Provide the (x, y) coordinate of the cell's center where the given text is located.  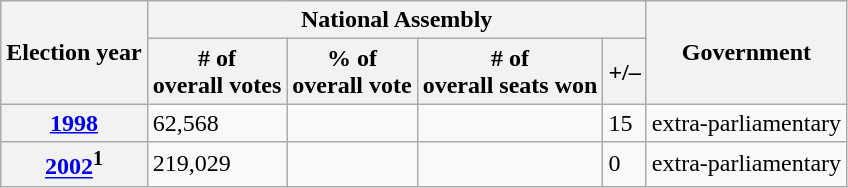
62,568 (217, 123)
# ofoverall votes (217, 72)
% ofoverall vote (352, 72)
20021 (74, 164)
National Assembly (396, 20)
Government (746, 52)
219,029 (217, 164)
Election year (74, 52)
# ofoverall seats won (510, 72)
1998 (74, 123)
0 (624, 164)
15 (624, 123)
+/– (624, 72)
